Search for the cell housing the specified text and yield its [x, y] center coordinate. 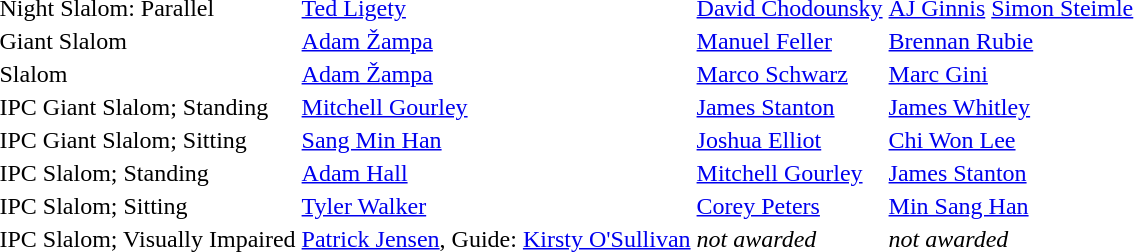
Manuel Feller [790, 41]
Adam Hall [496, 173]
James Stanton [790, 107]
Corey Peters [790, 206]
Tyler Walker [496, 206]
Marco Schwarz [790, 74]
Joshua Elliot [790, 140]
Sang Min Han [496, 140]
